Determine the [x, y] coordinate at the center of the cell enclosing the given text.  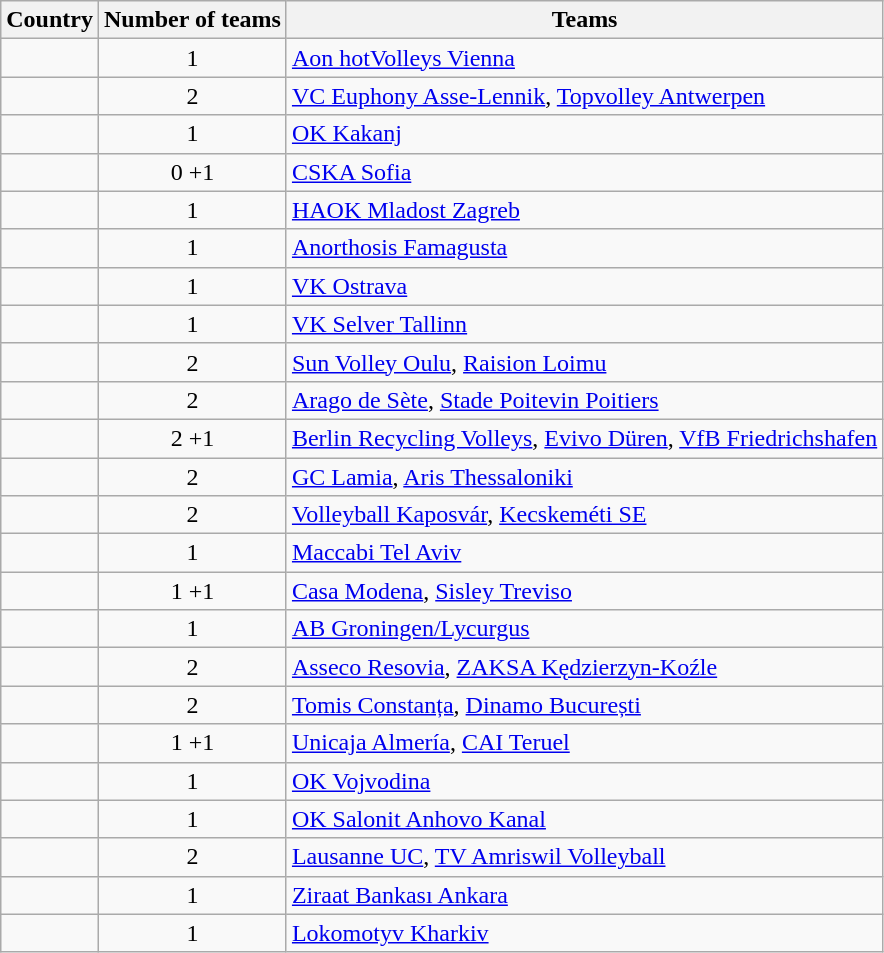
OK Vojvodina [584, 781]
Lausanne UC, TV Amriswil Volleyball [584, 857]
Aon hotVolleys Vienna [584, 58]
Lokomotyv Kharkiv [584, 933]
Volleyball Kaposvár, Kecskeméti SE [584, 515]
Teams [584, 20]
VK Selver Tallinn [584, 324]
AB Groningen/Lycurgus [584, 629]
Country [50, 20]
VC Euphony Asse-Lennik, Topvolley Antwerpen [584, 96]
Casa Modena, Sisley Treviso [584, 591]
Number of teams [192, 20]
OK Kakanj [584, 134]
Asseco Resovia, ZAKSA Kędzierzyn-Koźle [584, 667]
VK Ostrava [584, 286]
Tomis Constanța, Dinamo București [584, 705]
OK Salonit Anhovo Kanal [584, 819]
Maccabi Tel Aviv [584, 553]
GC Lamia, Aris Thessaloniki [584, 477]
0 +1 [192, 172]
HAOK Mladost Zagreb [584, 210]
CSKA Sofia [584, 172]
Ziraat Bankası Ankara [584, 895]
Unicaja Almería, CAI Teruel [584, 743]
Anorthosis Famagusta [584, 248]
Berlin Recycling Volleys, Evivo Düren, VfB Friedrichshafen [584, 438]
2 +1 [192, 438]
Sun Volley Oulu, Raision Loimu [584, 362]
Arago de Sète, Stade Poitevin Poitiers [584, 400]
